Provide the [x, y] coordinate of the cell's center where the given text is located.  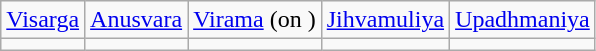
Anusvara [136, 20]
Upadhmaniya [523, 20]
Virama (on ) [255, 20]
Jihvamuliya [385, 20]
Visarga [43, 20]
